Return the (X, Y) coordinate for the center point of the cell that contains the specified text.  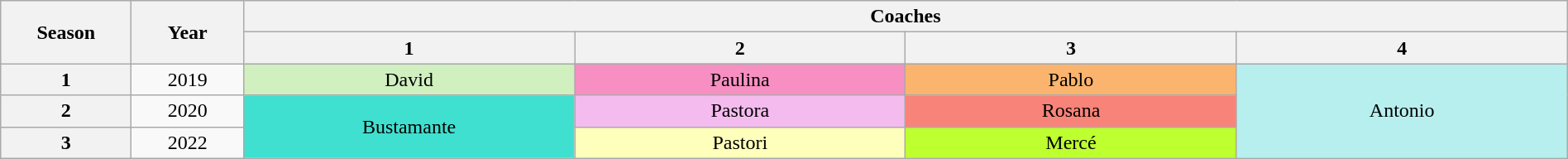
4 (1402, 48)
2022 (188, 142)
Coaches (905, 17)
Antonio (1402, 111)
Paulina (740, 79)
David (409, 79)
Year (188, 32)
2020 (188, 111)
Season (66, 32)
Rosana (1071, 111)
Mercé (1071, 142)
Bustamante (409, 127)
Pablo (1071, 79)
2019 (188, 79)
Pastora (740, 111)
Pastori (740, 142)
